For the text-containing cell, return its midpoint in (X, Y) coordinate format. 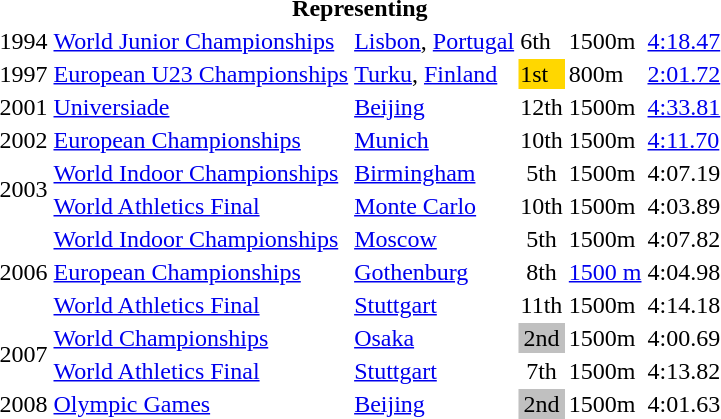
Gothenburg (434, 272)
Lisbon, Portugal (434, 41)
Universiade (201, 107)
8th (542, 272)
Munich (434, 140)
1st (542, 74)
Olympic Games (201, 404)
6th (542, 41)
Moscow (434, 239)
Turku, Finland (434, 74)
Monte Carlo (434, 206)
Birmingham (434, 173)
European U23 Championships (201, 74)
1500 m (605, 272)
800m (605, 74)
12th (542, 107)
World Junior Championships (201, 41)
7th (542, 371)
11th (542, 305)
Osaka (434, 338)
World Championships (201, 338)
